Detect which cell encompasses the target text, then output its (X, Y) center coordinate. 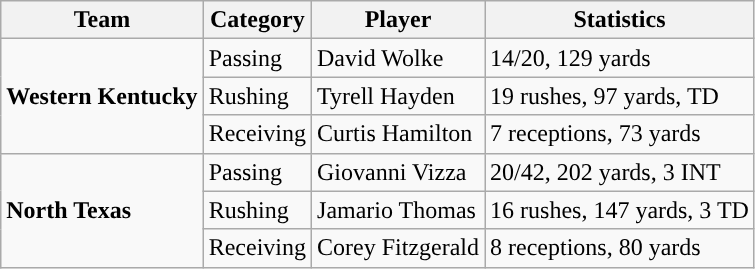
19 rushes, 97 yards, TD (620, 96)
Player (398, 20)
14/20, 129 yards (620, 58)
Category (257, 20)
Corey Fitzgerald (398, 248)
Giovanni Vizza (398, 172)
Team (102, 20)
20/42, 202 yards, 3 INT (620, 172)
Curtis Hamilton (398, 134)
7 receptions, 73 yards (620, 134)
North Texas (102, 210)
Tyrell Hayden (398, 96)
Statistics (620, 20)
16 rushes, 147 yards, 3 TD (620, 210)
Jamario Thomas (398, 210)
Western Kentucky (102, 96)
David Wolke (398, 58)
8 receptions, 80 yards (620, 248)
